For the text-containing cell, return its midpoint in [X, Y] coordinate format. 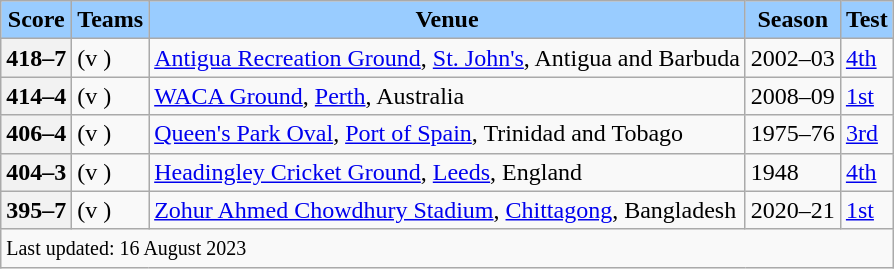
Last updated: 16 August 2023 [447, 248]
Season [792, 20]
406–4 [36, 134]
2002–03 [792, 58]
Test [866, 20]
Antigua Recreation Ground, St. John's, Antigua and Barbuda [448, 58]
Queen's Park Oval, Port of Spain, Trinidad and Tobago [448, 134]
Teams [110, 20]
395–7 [36, 210]
418–7 [36, 58]
404–3 [36, 172]
WACA Ground, Perth, Australia [448, 96]
1975–76 [792, 134]
Score [36, 20]
2008–09 [792, 96]
414–4 [36, 96]
1948 [792, 172]
3rd [866, 134]
2020–21 [792, 210]
Headingley Cricket Ground, Leeds, England [448, 172]
Venue [448, 20]
Zohur Ahmed Chowdhury Stadium, Chittagong, Bangladesh [448, 210]
